Return [X, Y] of the center of cell containing provided text 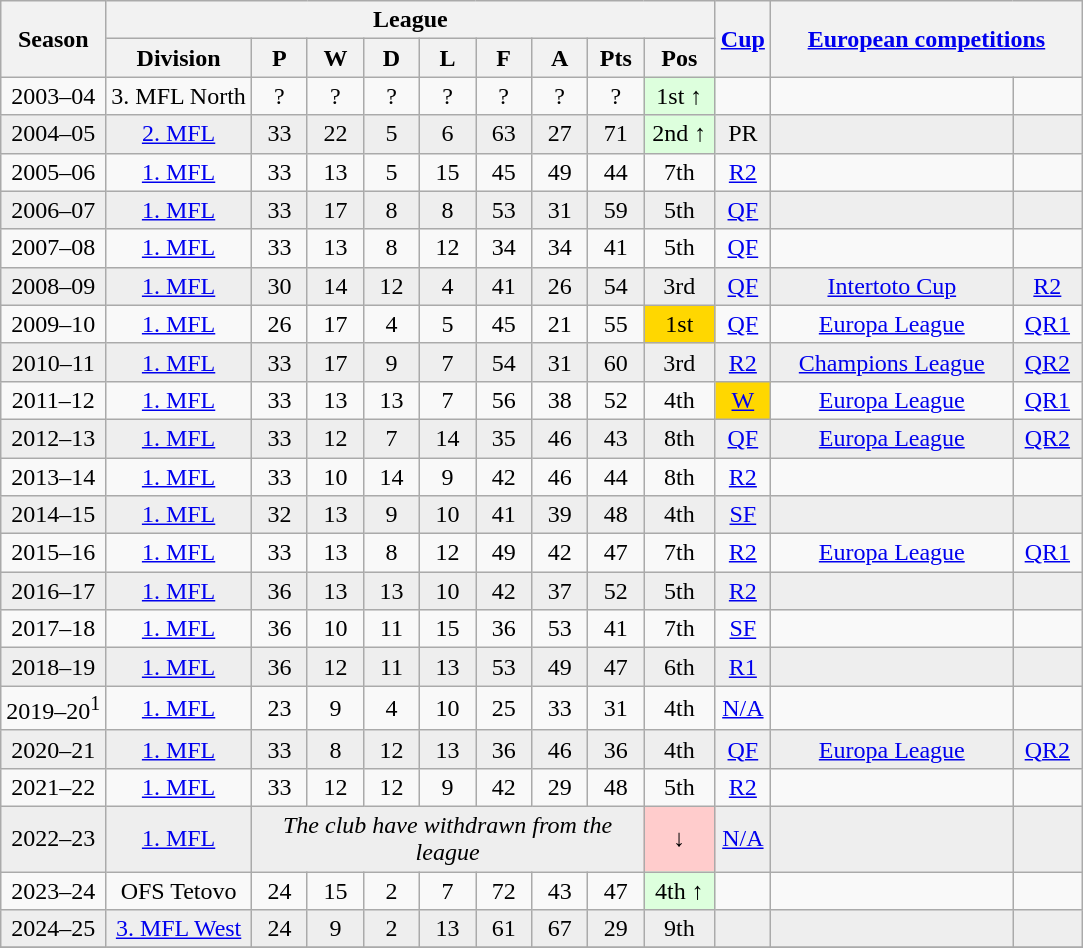
Intertoto Cup [892, 286]
38 [560, 400]
R1 [743, 667]
4th ↑ [680, 891]
35 [504, 438]
2004–05 [54, 134]
D [391, 58]
60 [616, 362]
OFS Tetovo [179, 891]
27 [560, 134]
2007–08 [54, 248]
3. MFL West [179, 929]
2005–06 [54, 172]
2008–09 [54, 286]
Pts [616, 58]
61 [504, 929]
2019–201 [54, 708]
71 [616, 134]
6 [448, 134]
63 [504, 134]
59 [616, 210]
2nd ↑ [680, 134]
9th [680, 929]
PR [743, 134]
2018–19 [54, 667]
21 [560, 324]
30 [279, 286]
2012–13 [54, 438]
2011–12 [54, 400]
37 [560, 591]
2. MFL [179, 134]
P [279, 58]
23 [279, 708]
Pos [680, 58]
67 [560, 929]
3. MFL North [179, 96]
2016–17 [54, 591]
2006–07 [54, 210]
The club have withdrawn from the league [447, 840]
F [504, 58]
6th [680, 667]
2015–16 [54, 553]
↓ [680, 840]
2023–24 [54, 891]
Division [179, 58]
European competitions [926, 39]
A [560, 58]
Season [54, 39]
2013–14 [54, 477]
League [410, 20]
56 [504, 400]
2014–15 [54, 515]
1st [680, 324]
2021–22 [54, 787]
2009–10 [54, 324]
L [448, 58]
Cup [743, 39]
2020–21 [54, 749]
55 [616, 324]
2003–04 [54, 96]
25 [504, 708]
2022–23 [54, 840]
32 [279, 515]
2024–25 [54, 929]
1st ↑ [680, 96]
2017–18 [54, 629]
2010–11 [54, 362]
Champions League [892, 362]
39 [560, 515]
22 [335, 134]
72 [504, 891]
